Locate the cell with the specified text and output its (x, y) center coordinate. 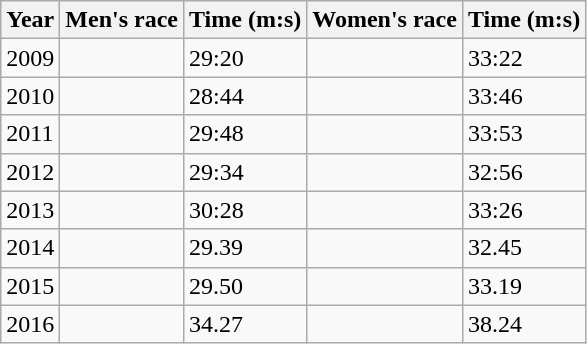
38.24 (524, 324)
2016 (30, 324)
2014 (30, 248)
32.45 (524, 248)
2013 (30, 210)
29:34 (244, 172)
33:22 (524, 58)
32:56 (524, 172)
29.39 (244, 248)
2009 (30, 58)
2010 (30, 96)
2015 (30, 286)
Men's race (122, 20)
29.50 (244, 286)
29:20 (244, 58)
2011 (30, 134)
Year (30, 20)
34.27 (244, 324)
33:46 (524, 96)
Women's race (385, 20)
28:44 (244, 96)
29:48 (244, 134)
33:26 (524, 210)
33.19 (524, 286)
30:28 (244, 210)
2012 (30, 172)
33:53 (524, 134)
